Locate the cell with the specified text and output its [x, y] center coordinate. 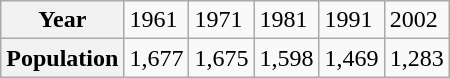
1991 [352, 20]
1971 [222, 20]
Year [62, 20]
1981 [286, 20]
Population [62, 58]
1,598 [286, 58]
1,675 [222, 58]
1,677 [156, 58]
2002 [416, 20]
1961 [156, 20]
1,283 [416, 58]
1,469 [352, 58]
